Identify which cell holds the provided text, then report its (x, y) central coordinate. 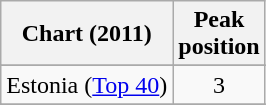
Chart (2011) (87, 34)
Peakposition (219, 34)
Estonia (Top 40) (87, 85)
3 (219, 85)
